Scan for the cell matching the given text and deliver its (x, y) coordinate at center. 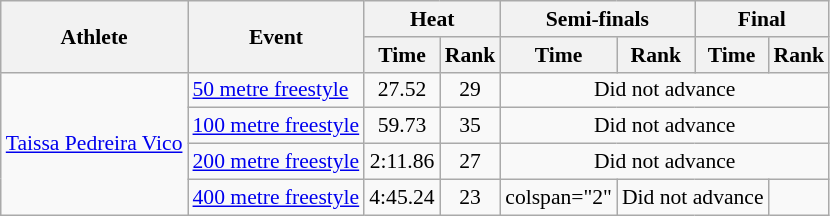
Final (762, 19)
59.73 (402, 126)
Taissa Pedreira Vico (94, 143)
Heat (432, 19)
35 (470, 126)
Athlete (94, 36)
100 metre freestyle (276, 126)
2:11.86 (402, 162)
colspan="2" (558, 197)
50 metre freestyle (276, 90)
Semi-finals (597, 19)
Event (276, 36)
27.52 (402, 90)
23 (470, 197)
400 metre freestyle (276, 197)
29 (470, 90)
200 metre freestyle (276, 162)
27 (470, 162)
4:45.24 (402, 197)
